Identify which cell holds the provided text, then report its [X, Y] central coordinate. 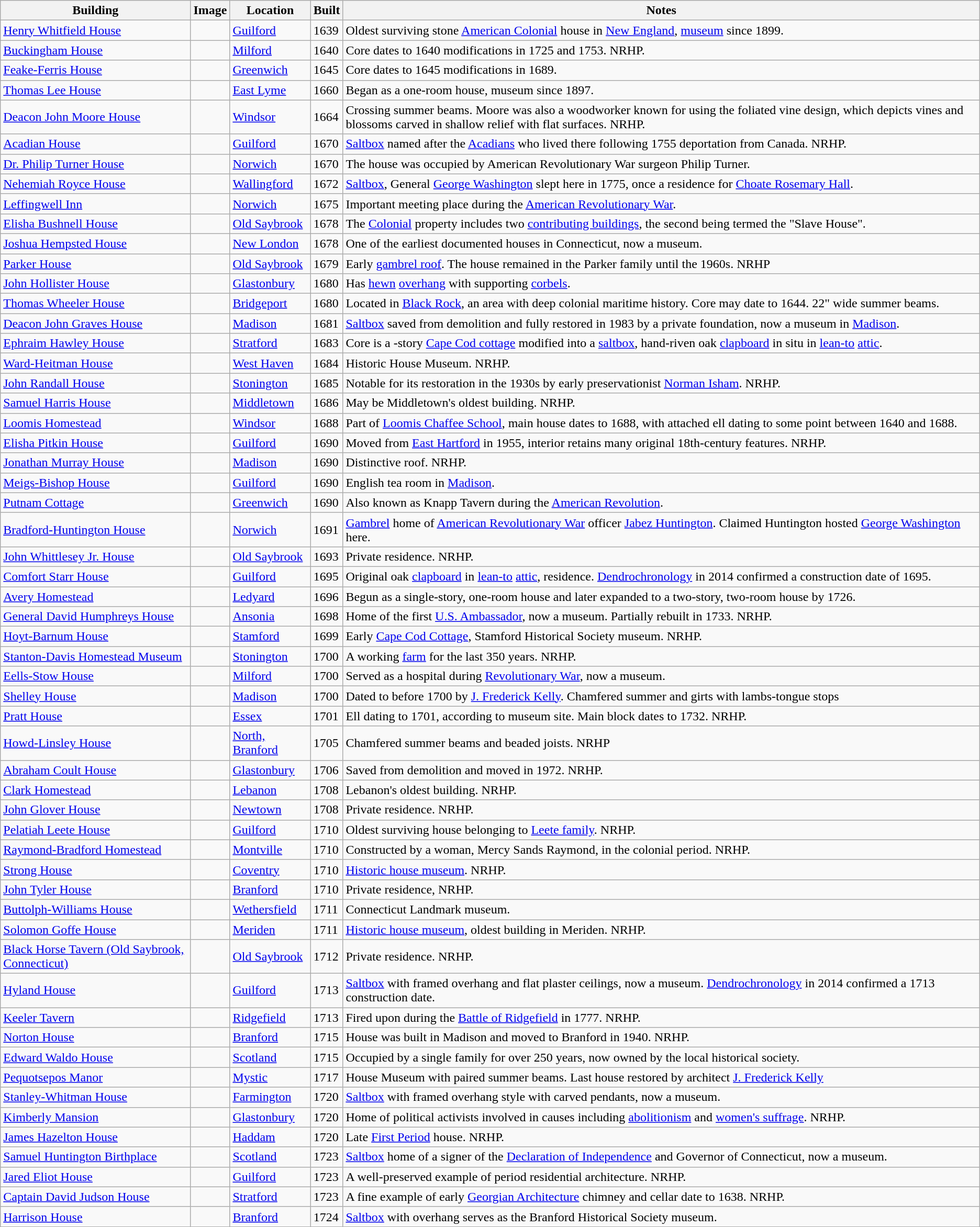
Leffingwell Inn [95, 204]
Private residence, NRHP. [661, 889]
Oldest surviving house belonging to Leete family. NRHP. [661, 830]
Farmington [270, 1097]
1712 [327, 957]
1679 [327, 263]
Black Horse Tavern (Old Saybrook, Connecticut) [95, 957]
Meigs-Bishop House [95, 483]
1683 [327, 343]
Raymond-Bradford Homestead [95, 850]
Early gambrel roof. The house remained in the Parker family until the 1960s. NRHP [661, 263]
Elisha Pitkin House [95, 443]
Coventry [270, 869]
Henry Whitfield House [95, 30]
Norton House [95, 1038]
Saved from demolition and moved in 1972. NRHP. [661, 770]
A well-preserved example of period residential architecture. NRHP. [661, 1177]
1639 [327, 30]
Lebanon's oldest building. NRHP. [661, 790]
1672 [327, 184]
Solomon Goffe House [95, 929]
Saltbox with framed overhang style with carved pendants, now a museum. [661, 1097]
Saltbox with overhang serves as the Branford Historical Society museum. [661, 1217]
Began as a one-room house, museum since 1897. [661, 90]
Kimberly Mansion [95, 1117]
Samuel Harris House [95, 403]
Gambrel home of American Revolutionary War officer Jabez Huntington. Claimed Huntington hosted George Washington here. [661, 530]
Stamford [270, 637]
House was built in Madison and moved to Branford in 1940. NRHP. [661, 1038]
Jonathan Murray House [95, 463]
Served as a hospital during Revolutionary War, now a museum. [661, 676]
Core dates to 1645 modifications in 1689. [661, 70]
1701 [327, 716]
John Whittlesey Jr. House [95, 556]
John Tyler House [95, 889]
Core dates to 1640 modifications in 1725 and 1753. NRHP. [661, 50]
One of the earliest documented houses in Connecticut, now a museum. [661, 243]
Lebanon [270, 790]
Dr. Philip Turner House [95, 164]
Acadian House [95, 144]
Saltbox with framed overhang and flat plaster ceilings, now a museum. Dendrochronology in 2014 confirmed a 1713 construction date. [661, 990]
Chamfered summer beams and beaded joists. NRHP [661, 743]
Historic house museum, oldest building in Meriden. NRHP. [661, 929]
1645 [327, 70]
West Haven [270, 363]
The house was occupied by American Revolutionary War surgeon Philip Turner. [661, 164]
May be Middletown's oldest building. NRHP. [661, 403]
1706 [327, 770]
1724 [327, 1217]
Keeler Tavern [95, 1018]
Saltbox named after the Acadians who lived there following 1755 deportation from Canada. NRHP. [661, 144]
1717 [327, 1077]
Location [270, 10]
North, Branford [270, 743]
Essex [270, 716]
Thomas Wheeler House [95, 304]
Strong House [95, 869]
General David Humphreys House [95, 617]
Parker House [95, 263]
Core is a -story Cape Cod cottage modified into a saltbox, hand-riven oak clapboard in situ in lean-to attic. [661, 343]
A fine example of early Georgian Architecture chimney and cellar date to 1638. NRHP. [661, 1197]
Buttolph-Williams House [95, 909]
Located in Black Rock, an area with deep colonial maritime history. Core may date to 1644. 22" wide summer beams. [661, 304]
House Museum with paired summer beams. Last house restored by architect J. Frederick Kelly [661, 1077]
Howd-Linsley House [95, 743]
1685 [327, 383]
New London [270, 243]
Pelatiah Leete House [95, 830]
Saltbox, General George Washington slept here in 1775, once a residence for Choate Rosemary Hall. [661, 184]
Notes [661, 10]
Samuel Huntington Birthplace [95, 1157]
1693 [327, 556]
Shelley House [95, 696]
Distinctive roof. NRHP. [661, 463]
Important meeting place during the American Revolutionary War. [661, 204]
Ephraim Hawley House [95, 343]
Ward-Heitman House [95, 363]
Historic house museum. NRHP. [661, 869]
Occupied by a single family for over 250 years, now owned by the local historical society. [661, 1057]
English tea room in Madison. [661, 483]
Ansonia [270, 617]
Avery Homestead [95, 596]
1640 [327, 50]
Notable for its restoration in the 1930s by early preservationist Norman Isham. NRHP. [661, 383]
1660 [327, 90]
Building [95, 10]
Pratt House [95, 716]
Has hewn overhang with supporting corbels. [661, 284]
Home of political activists involved in causes including abolitionism and women's suffrage. NRHP. [661, 1117]
1695 [327, 576]
Pequotsepos Manor [95, 1077]
Begun as a single-story, one-room house and later expanded to a two-story, two-room house by 1726. [661, 596]
Jared Eliot House [95, 1177]
Ell dating to 1701, according to museum site. Main block dates to 1732. NRHP. [661, 716]
Joshua Hempsted House [95, 243]
Feake-Ferris House [95, 70]
Elisha Bushnell House [95, 224]
Newtown [270, 810]
Clark Homestead [95, 790]
Part of Loomis Chaffee School, main house dates to 1688, with attached ell dating to some point between 1640 and 1688. [661, 423]
Wethersfield [270, 909]
Ridgefield [270, 1018]
Bridgeport [270, 304]
1688 [327, 423]
Saltbox home of a signer of the Declaration of Independence and Governor of Connecticut, now a museum. [661, 1157]
Edward Waldo House [95, 1057]
John Glover House [95, 810]
1691 [327, 530]
Saltbox saved from demolition and fully restored in 1983 by a private foundation, now a museum in Madison. [661, 324]
1698 [327, 617]
James Hazelton House [95, 1137]
The Colonial property includes two contributing buildings, the second being termed the "Slave House". [661, 224]
Oldest surviving stone American Colonial house in New England, museum since 1899. [661, 30]
Captain David Judson House [95, 1197]
1696 [327, 596]
Built [327, 10]
Deacon John Graves House [95, 324]
Putnam Cottage [95, 503]
1705 [327, 743]
Mystic [270, 1077]
Harrison House [95, 1217]
Hoyt-Barnum House [95, 637]
1699 [327, 637]
1675 [327, 204]
Thomas Lee House [95, 90]
1684 [327, 363]
Hyland House [95, 990]
Ledyard [270, 596]
Early Cape Cod Cottage, Stamford Historical Society museum. NRHP. [661, 637]
Buckingham House [95, 50]
1686 [327, 403]
Comfort Starr House [95, 576]
1681 [327, 324]
Stanley-Whitman House [95, 1097]
Abraham Coult House [95, 770]
Haddam [270, 1137]
A working farm for the last 350 years. NRHP. [661, 656]
John Randall House [95, 383]
Home of the first U.S. Ambassador, now a museum. Partially rebuilt in 1733. NRHP. [661, 617]
Eells-Stow House [95, 676]
Dated to before 1700 by J. Frederick Kelly. Chamfered summer and girts with lambs-tongue stops [661, 696]
Original oak clapboard in lean-to attic, residence. Dendrochronology in 2014 confirmed a construction date of 1695. [661, 576]
Late First Period house. NRHP. [661, 1137]
Constructed by a woman, Mercy Sands Raymond, in the colonial period. NRHP. [661, 850]
Wallingford [270, 184]
Bradford-Huntington House [95, 530]
Middletown [270, 403]
Connecticut Landmark museum. [661, 909]
Nehemiah Royce House [95, 184]
Stanton-Davis Homestead Museum [95, 656]
Montville [270, 850]
Image [210, 10]
Historic House Museum. NRHP. [661, 363]
Deacon John Moore House [95, 117]
Fired upon during the Battle of Ridgefield in 1777. NRHP. [661, 1018]
Moved from East Hartford in 1955, interior retains many original 18th-century features. NRHP. [661, 443]
East Lyme [270, 90]
Meriden [270, 929]
John Hollister House [95, 284]
Also known as Knapp Tavern during the American Revolution. [661, 503]
Loomis Homestead [95, 423]
1664 [327, 117]
